From the cell containing the given text, extract its center point as (X, Y) coordinate. 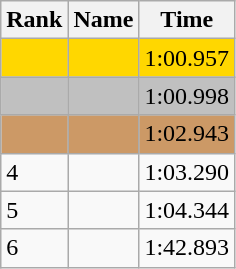
4 (34, 172)
1:04.344 (187, 210)
6 (34, 248)
Rank (34, 20)
Time (187, 20)
1:03.290 (187, 172)
1:00.998 (187, 96)
1:42.893 (187, 248)
1:02.943 (187, 134)
Name (104, 20)
5 (34, 210)
1:00.957 (187, 58)
